Identify which cell holds the provided text, then report its [x, y] central coordinate. 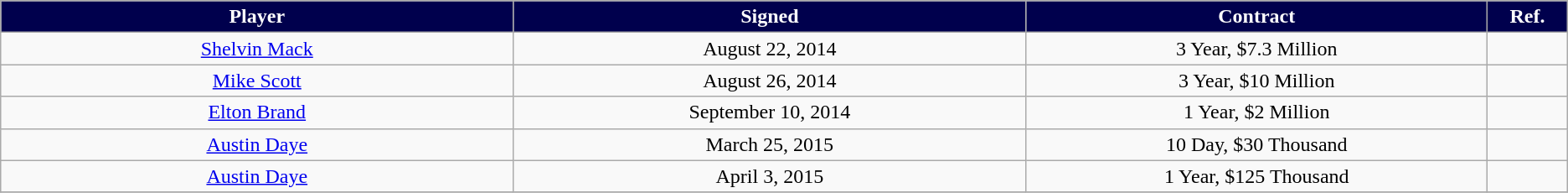
Contract [1256, 17]
August 26, 2014 [770, 81]
March 25, 2015 [770, 144]
3 Year, $10 Million [1256, 81]
Shelvin Mack [257, 49]
Mike Scott [257, 81]
Ref. [1528, 17]
1 Year, $2 Million [1256, 112]
April 3, 2015 [770, 176]
Elton Brand [257, 112]
August 22, 2014 [770, 49]
3 Year, $7.3 Million [1256, 49]
1 Year, $125 Thousand [1256, 176]
Signed [770, 17]
10 Day, $30 Thousand [1256, 144]
Player [257, 17]
September 10, 2014 [770, 112]
